From the cell containing the given text, extract its center point as (X, Y) coordinate. 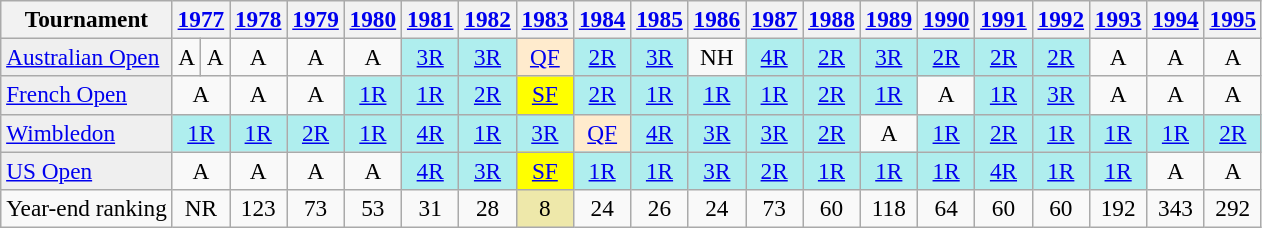
64 (946, 208)
1986 (716, 19)
1984 (602, 19)
118 (888, 208)
1983 (544, 19)
192 (1118, 208)
123 (258, 208)
Tournament (86, 19)
NH (716, 57)
343 (1176, 208)
28 (488, 208)
1980 (372, 19)
1988 (832, 19)
53 (372, 208)
292 (1232, 208)
26 (660, 208)
Year-end ranking (86, 208)
French Open (86, 95)
1977 (200, 19)
1981 (430, 19)
NR (200, 208)
1995 (1232, 19)
1993 (1118, 19)
8 (544, 208)
US Open (86, 170)
1989 (888, 19)
1982 (488, 19)
1985 (660, 19)
1991 (1004, 19)
1987 (774, 19)
1994 (1176, 19)
31 (430, 208)
1992 (1060, 19)
1990 (946, 19)
Wimbledon (86, 133)
Australian Open (86, 57)
1979 (316, 19)
1978 (258, 19)
